Return [X, Y] of the center of cell containing provided text 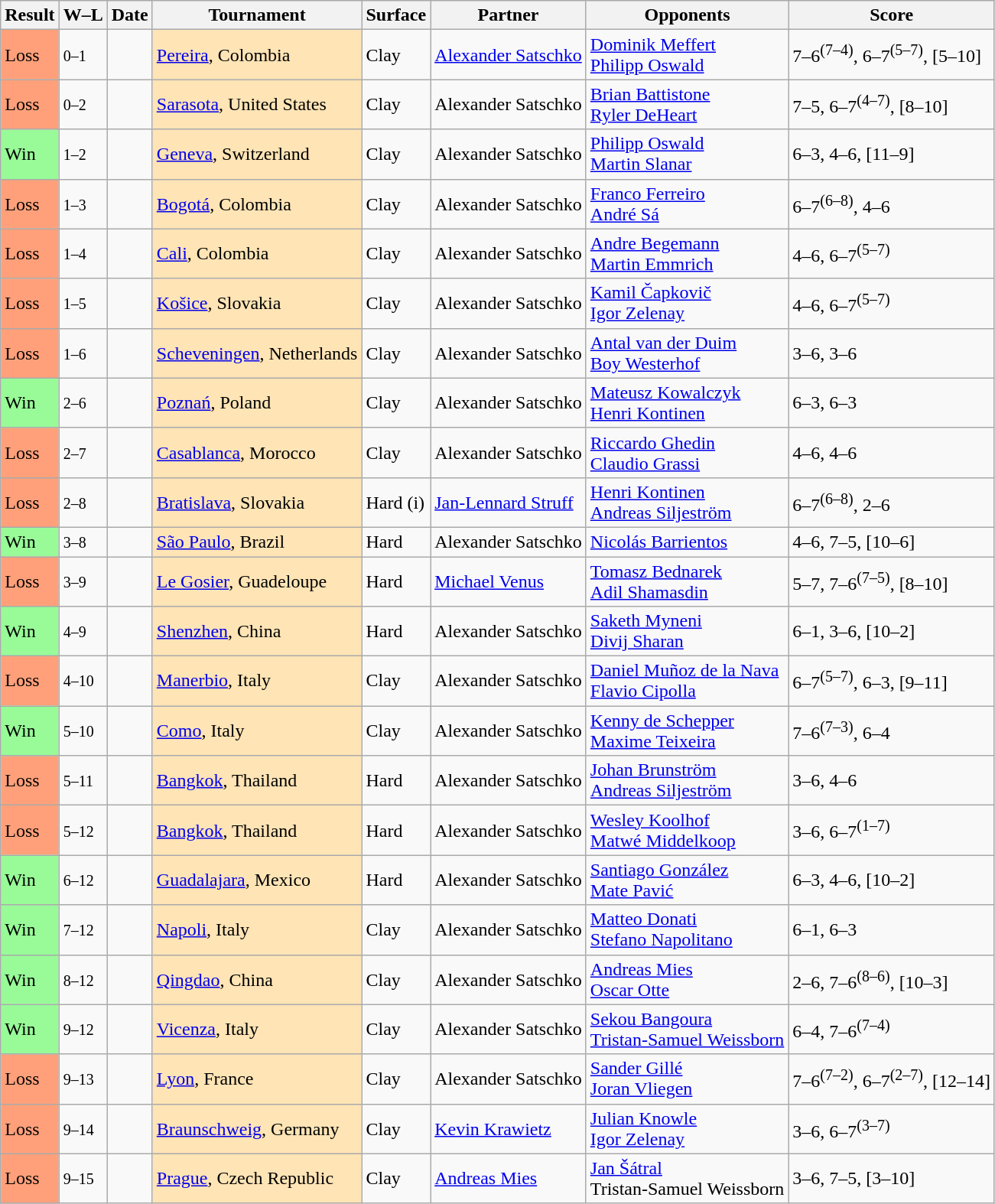
Andre Begemann Martin Emmrich [687, 254]
Date [130, 15]
Opponents [687, 15]
Johan Brunström Andreas Siljeström [687, 780]
7–6(7–2), 6–7(2–7), [12–14] [892, 1079]
4–6, 7–5, [10–6] [892, 542]
Surface [396, 15]
Braunschweig, Germany [257, 1129]
Qingdao, China [257, 979]
Wesley Koolhof Matwé Middelkoop [687, 831]
2–7 [83, 453]
Saketh Myneni Divij Sharan [687, 632]
6–3, 6–3 [892, 402]
Brian Battistone Ryler DeHeart [687, 104]
2–8 [83, 502]
Vicenza, Italy [257, 1030]
3–8 [83, 542]
5–12 [83, 831]
Bogotá, Colombia [257, 203]
Daniel Muñoz de la Nava Flavio Cipolla [687, 681]
9–15 [83, 1178]
1–4 [83, 254]
Pereira, Colombia [257, 55]
Andreas Mies Oscar Otte [687, 979]
Prague, Czech Republic [257, 1178]
7–6(7–3), 6–4 [892, 731]
São Paulo, Brazil [257, 542]
7–6(7–4), 6–7(5–7), [5–10] [892, 55]
Matteo Donati Stefano Napolitano [687, 930]
7–5, 6–7(4–7), [8–10] [892, 104]
Poznań, Poland [257, 402]
Como, Italy [257, 731]
Cali, Colombia [257, 254]
Partner [509, 15]
0–1 [83, 55]
2–6, 7–6(8–6), [10–3] [892, 979]
Sander Gillé Joran Vliegen [687, 1079]
9–13 [83, 1079]
6–12 [83, 880]
Lyon, France [257, 1079]
Geneva, Switzerland [257, 155]
Result [30, 15]
6–4, 7–6(7–4) [892, 1030]
3–9 [83, 581]
Kevin Krawietz [509, 1129]
Santiago González Mate Pavić [687, 880]
5–11 [83, 780]
1–6 [83, 353]
Kenny de Schepper Maxime Teixeira [687, 731]
Franco Ferreiro André Sá [687, 203]
Dominik Meffert Philipp Oswald [687, 55]
Le Gosier, Guadeloupe [257, 581]
1–3 [83, 203]
6–1, 3–6, [10–2] [892, 632]
W–L [83, 15]
Kamil Čapkovič Igor Zelenay [687, 303]
4–9 [83, 632]
Riccardo Ghedin Claudio Grassi [687, 453]
9–14 [83, 1129]
Manerbio, Italy [257, 681]
1–5 [83, 303]
Henri Kontinen Andreas Siljeström [687, 502]
6–3, 4–6, [11–9] [892, 155]
2–6 [83, 402]
Michael Venus [509, 581]
4–6, 4–6 [892, 453]
5–10 [83, 731]
Hard (i) [396, 502]
3–6, 4–6 [892, 780]
Antal van der Duim Boy Westerhof [687, 353]
7–12 [83, 930]
Nicolás Barrientos [687, 542]
Sekou Bangoura Tristan-Samuel Weissborn [687, 1030]
Jan-Lennard Struff [509, 502]
Philipp Oswald Martin Slanar [687, 155]
8–12 [83, 979]
6–7(6–8), 4–6 [892, 203]
6–1, 6–3 [892, 930]
Tournament [257, 15]
5–7, 7–6(7–5), [8–10] [892, 581]
Napoli, Italy [257, 930]
0–2 [83, 104]
3–6, 6–7(1–7) [892, 831]
4–10 [83, 681]
3–6, 6–7(3–7) [892, 1129]
Košice, Slovakia [257, 303]
Guadalajara, Mexico [257, 880]
Jan Šátral Tristan-Samuel Weissborn [687, 1178]
Julian Knowle Igor Zelenay [687, 1129]
Scheveningen, Netherlands [257, 353]
Sarasota, United States [257, 104]
6–7(6–8), 2–6 [892, 502]
6–7(5–7), 6–3, [9–11] [892, 681]
Score [892, 15]
3–6, 7–5, [3–10] [892, 1178]
Mateusz Kowalczyk Henri Kontinen [687, 402]
Shenzhen, China [257, 632]
Bratislava, Slovakia [257, 502]
Tomasz Bednarek Adil Shamasdin [687, 581]
1–2 [83, 155]
6–3, 4–6, [10–2] [892, 880]
Casablanca, Morocco [257, 453]
3–6, 3–6 [892, 353]
Andreas Mies [509, 1178]
9–12 [83, 1030]
